From the cell containing the given text, extract its center point as [x, y] coordinate. 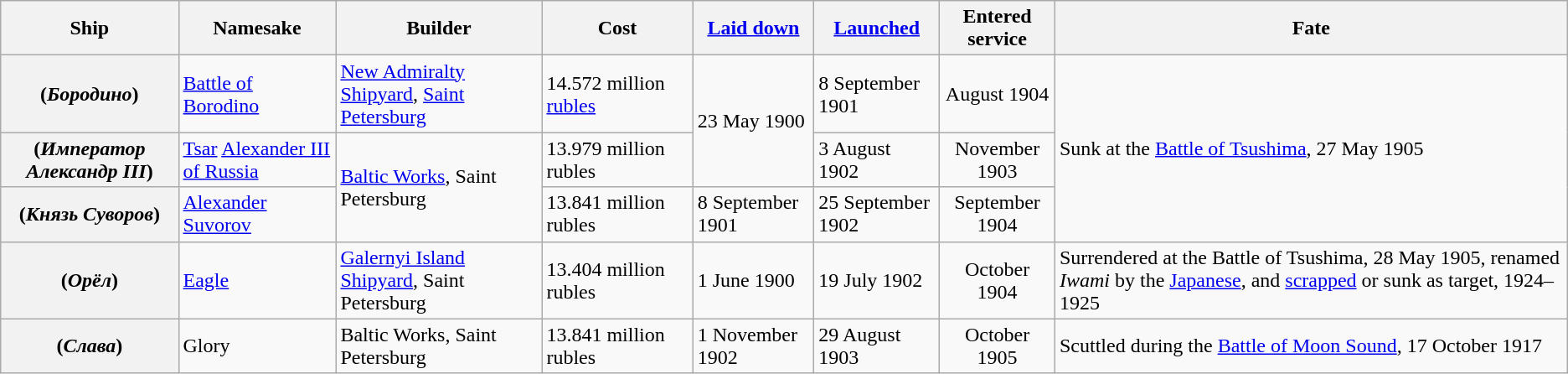
Alexander Suvorov [257, 215]
(Слава) [90, 345]
Namesake [257, 29]
13.979 million rubles [617, 159]
23 May 1900 [754, 121]
(Орёл) [90, 280]
3 August 1902 [877, 159]
1 November 1902 [754, 345]
(Князь Суворов) [90, 215]
Glory [257, 345]
Battle of Borodino [257, 94]
13.404 million rubles [617, 280]
1 June 1900 [754, 280]
September 1904 [998, 215]
October 1905 [998, 345]
Sunk at the Battle of Tsushima, 27 May 1905 [1311, 148]
19 July 1902 [877, 280]
(Император Александр III) [90, 159]
14.572 million rubles [617, 94]
November 1903 [998, 159]
Cost [617, 29]
(Бородино) [90, 94]
Laid down [754, 29]
Entered service [998, 29]
New Admiralty Shipyard, Saint Petersburg [439, 94]
Fate [1311, 29]
Surrendered at the Battle of Tsushima, 28 May 1905, renamed Iwami by the Japanese, and scrapped or sunk as target, 1924–1925 [1311, 280]
Launched [877, 29]
Ship [90, 29]
Eagle [257, 280]
Galernyi Island Shipyard, Saint Petersburg [439, 280]
August 1904 [998, 94]
Builder [439, 29]
October 1904 [998, 280]
Tsar Alexander III of Russia [257, 159]
29 August 1903 [877, 345]
Scuttled during the Battle of Moon Sound, 17 October 1917 [1311, 345]
25 September 1902 [877, 215]
